Capture the cell that displays the provided text and extract its [x, y] central coordinate. 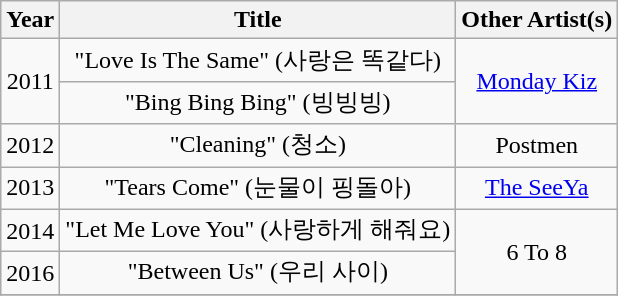
2014 [30, 230]
"Let Me Love You" (사랑하게 해줘요) [258, 230]
2012 [30, 146]
Other Artist(s) [537, 20]
Postmen [537, 146]
2013 [30, 188]
"Love Is The Same" (사랑은 똑같다) [258, 60]
Title [258, 20]
"Tears Come" (눈물이 핑돌아) [258, 188]
"Between Us" (우리 사이) [258, 274]
The SeeYa [537, 188]
6 To 8 [537, 252]
Year [30, 20]
2016 [30, 274]
2011 [30, 82]
"Bing Bing Bing" (빙빙빙) [258, 102]
Monday Kiz [537, 82]
"Cleaning" (청소) [258, 146]
